Scan for the cell matching the given text and deliver its (X, Y) coordinate at center. 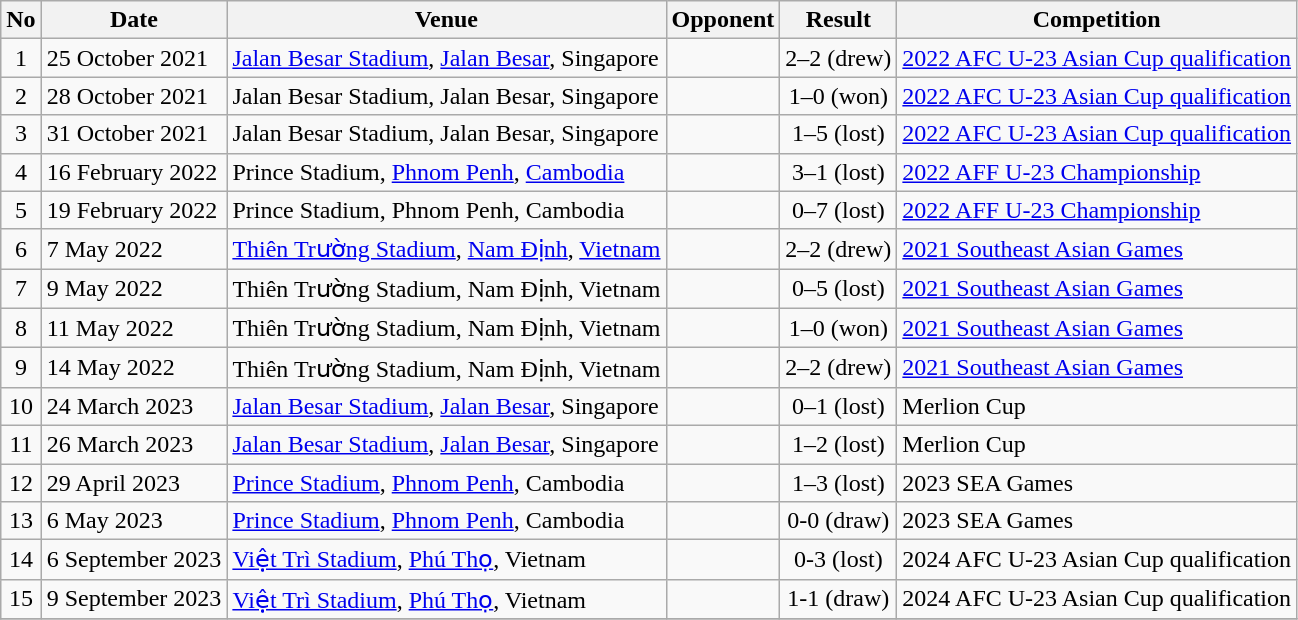
3–1 (lost) (838, 172)
26 March 2023 (134, 444)
31 October 2021 (134, 134)
28 October 2021 (134, 96)
Venue (446, 20)
25 October 2021 (134, 58)
0-3 (lost) (838, 560)
7 (21, 289)
11 (21, 444)
6 May 2023 (134, 521)
6 September 2023 (134, 560)
Date (134, 20)
13 (21, 521)
6 (21, 249)
9 September 2023 (134, 599)
11 May 2022 (134, 328)
7 May 2022 (134, 249)
Result (838, 20)
0–5 (lost) (838, 289)
19 February 2022 (134, 210)
29 April 2023 (134, 483)
1-1 (draw) (838, 599)
9 May 2022 (134, 289)
8 (21, 328)
14 (21, 560)
9 (21, 368)
1–5 (lost) (838, 134)
1–2 (lost) (838, 444)
0–7 (lost) (838, 210)
3 (21, 134)
16 February 2022 (134, 172)
15 (21, 599)
10 (21, 406)
Opponent (723, 20)
1–3 (lost) (838, 483)
Competition (1097, 20)
2 (21, 96)
0–1 (lost) (838, 406)
No (21, 20)
24 March 2023 (134, 406)
0-0 (draw) (838, 521)
14 May 2022 (134, 368)
1 (21, 58)
4 (21, 172)
5 (21, 210)
12 (21, 483)
